Locate the cell with the specified text and output its [X, Y] center coordinate. 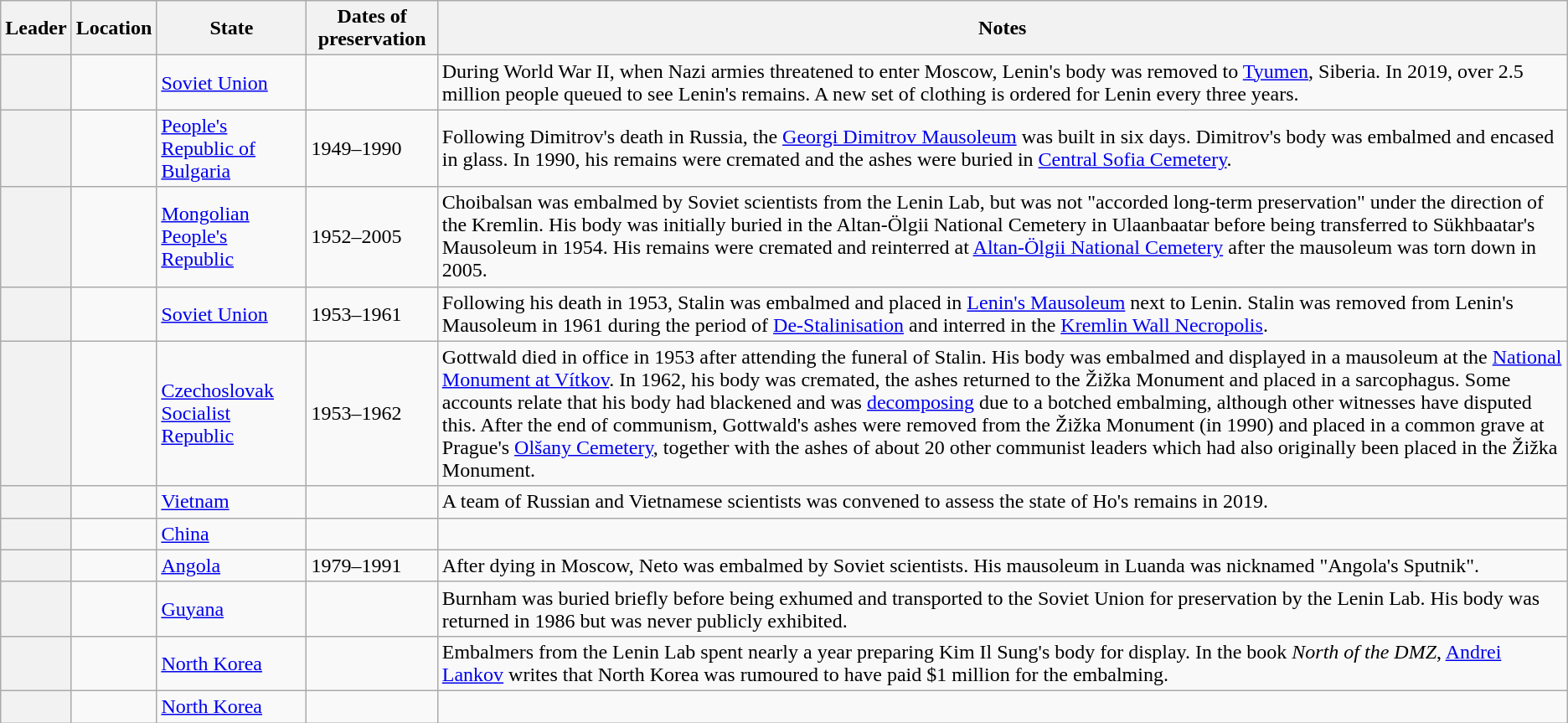
Angola [231, 565]
Dates of preservation [372, 28]
Vietnam [231, 502]
1952–2005 [372, 236]
1953–1962 [372, 414]
A team of Russian and Vietnamese scientists was convened to assess the state of Ho's remains in 2019. [1002, 502]
Czechoslovak Socialist Republic [231, 414]
State [231, 28]
Location [114, 28]
Guyana [231, 608]
China [231, 534]
Mongolian People's Republic [231, 236]
1953–1961 [372, 313]
Leader [36, 28]
1979–1991 [372, 565]
Notes [1002, 28]
After dying in Moscow, Neto was embalmed by Soviet scientists. His mausoleum in Luanda was nicknamed "Angola's Sputnik". [1002, 565]
1949–1990 [372, 148]
People's Republic of Bulgaria [231, 148]
